Detect which cell encompasses the target text, then output its (x, y) center coordinate. 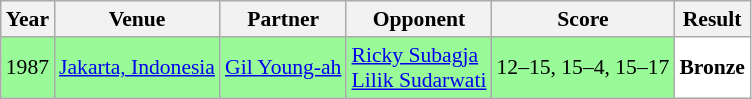
12–15, 15–4, 15–17 (584, 68)
Ricky Subagja Lilik Sudarwati (418, 68)
Result (712, 19)
Bronze (712, 68)
Venue (137, 19)
Opponent (418, 19)
Jakarta, Indonesia (137, 68)
Partner (283, 19)
Year (28, 19)
Score (584, 19)
1987 (28, 68)
Gil Young-ah (283, 68)
